From the cell containing the given text, extract its center point as (X, Y) coordinate. 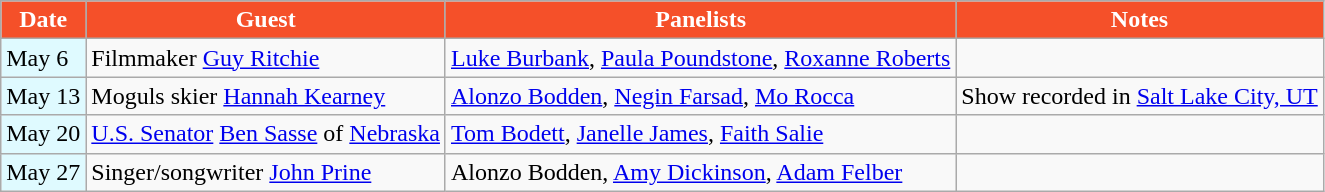
Filmmaker Guy Ritchie (266, 58)
Notes (1140, 20)
May 20 (44, 134)
Alonzo Bodden, Negin Farsad, Mo Rocca (700, 96)
Guest (266, 20)
May 13 (44, 96)
Singer/songwriter John Prine (266, 172)
Luke Burbank, Paula Poundstone, Roxanne Roberts (700, 58)
U.S. Senator Ben Sasse of Nebraska (266, 134)
Date (44, 20)
May 27 (44, 172)
Moguls skier Hannah Kearney (266, 96)
Panelists (700, 20)
Show recorded in Salt Lake City, UT (1140, 96)
May 6 (44, 58)
Alonzo Bodden, Amy Dickinson, Adam Felber (700, 172)
Tom Bodett, Janelle James, Faith Salie (700, 134)
